Capture the cell that displays the provided text and extract its [x, y] central coordinate. 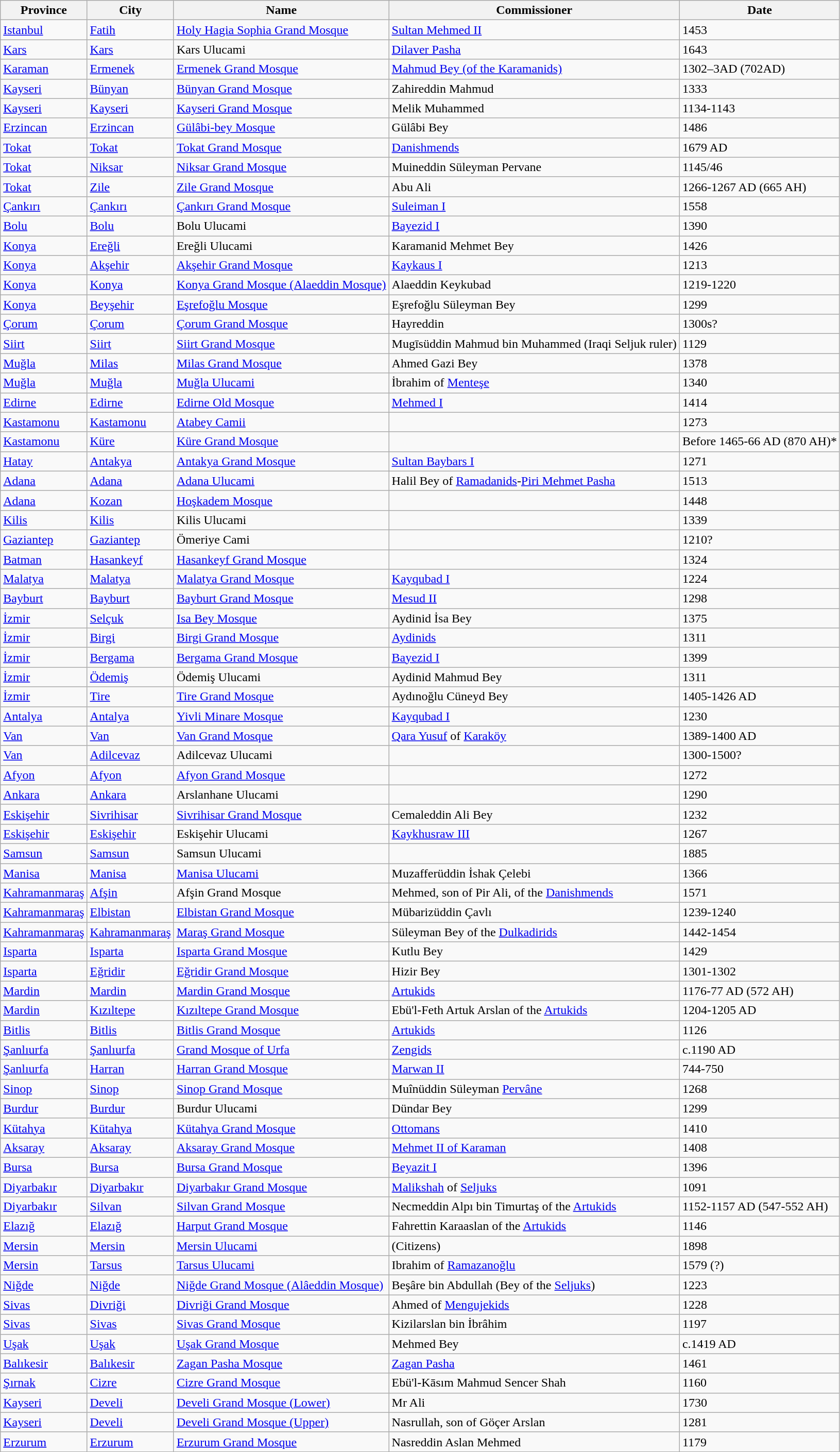
Before 1465-66 AD (870 AH)* [759, 442]
1300-1500? [759, 755]
Eğridir Grand Mosque [281, 971]
1239-1240 [759, 913]
Mehmet II of Karaman [534, 1147]
Sivas Grand Mosque [281, 1324]
Divriği Grand Mosque [281, 1305]
Antakya [130, 461]
Abu Ali [534, 187]
1266-1267 AD (665 AH) [759, 187]
1160 [759, 1383]
Niksar [130, 167]
1885 [759, 853]
Maraş Grand Mosque [281, 932]
Küre [130, 442]
Isparta Grand Mosque [281, 952]
1219-1220 [759, 285]
Ermenek Grand Mosque [281, 69]
Kütahya Grand Mosque [281, 1128]
Karaman [44, 69]
Çankırı Grand Mosque [281, 206]
Atabey Camii [281, 422]
Ödemiş Ulucami [281, 677]
Adilcevaz [130, 755]
Edirne Old Mosque [281, 402]
1301-1302 [759, 971]
Zengids [534, 1050]
Fatih [130, 30]
Melik Muhammed [534, 108]
Uşak Grand Mosque [281, 1344]
Danishmends [534, 147]
1375 [759, 618]
Selçuk [130, 618]
Zahireddin Mahmud [534, 89]
Zile Grand Mosque [281, 187]
Süleyman Bey of the Dulkadirids [534, 932]
Niksar Grand Mosque [281, 167]
Afşin Grand Mosque [281, 893]
Ereğli Ulucami [281, 246]
1366 [759, 873]
Bünyan [130, 89]
1340 [759, 383]
Harran [130, 1069]
1410 [759, 1128]
Akşehir [130, 265]
Grand Mosque of Urfa [281, 1050]
1210? [759, 539]
Tarsus [130, 1265]
1414 [759, 402]
Bayburt Grand Mosque [281, 599]
Gülâbi Bey [534, 128]
Eğridir [130, 971]
Develi Grand Mosque (Lower) [281, 1403]
Malatya Grand Mosque [281, 579]
Manisa Ulucami [281, 873]
1271 [759, 461]
Hatay [44, 461]
Aydinids [534, 638]
Ereğli [130, 246]
Konya Grand Mosque (Alaeddin Mosque) [281, 285]
Tarsus Ulucami [281, 1265]
Qara Yusuf of Karaköy [534, 736]
Küre Grand Mosque [281, 442]
1290 [759, 795]
1730 [759, 1403]
İbrahim of Menteşe [534, 383]
Halil Bey of Ramadanids-Piri Mehmet Pasha [534, 481]
Alaeddin Keykubad [534, 285]
Hasankeyf Grand Mosque [281, 559]
Divriği [130, 1305]
Hasankeyf [130, 559]
Aydinid İsa Bey [534, 618]
Nasrullah, son of Göçer Arslan [534, 1422]
Milas Grand Mosque [281, 363]
1224 [759, 579]
Mehmed I [534, 402]
Eşrefoğlu Süleyman Bey [534, 305]
1232 [759, 814]
1300s? [759, 324]
Ebü'l-Feth Artuk Arslan of the Artukids [534, 1010]
744-750 [759, 1069]
Beşâre bin Abdullah (Bey of the Seljuks) [534, 1285]
1426 [759, 246]
City [130, 10]
Aksaray Grand Mosque [281, 1147]
1442-1454 [759, 932]
1405-1426 AD [759, 697]
c.1190 AD [759, 1050]
1223 [759, 1285]
Karamanid Mehmet Bey [534, 246]
Harput Grand Mosque [281, 1226]
Marwan II [534, 1069]
Bergama Grand Mosque [281, 657]
Beyazit I [534, 1167]
Silvan Grand Mosque [281, 1207]
1399 [759, 657]
Istanbul [44, 30]
Bünyan Grand Mosque [281, 89]
Mardin Grand Mosque [281, 991]
1176-77 AD (572 AH) [759, 991]
Tire [130, 697]
Kilis Ulucami [281, 520]
Antakya Grand Mosque [281, 461]
Kars Ulucami [281, 49]
Muzafferüddin İshak Çelebi [534, 873]
Necmeddin Alpı bin Timurtaş of the Artukids [534, 1207]
Cizre Grand Mosque [281, 1383]
1333 [759, 89]
Date [759, 10]
Ottomans [534, 1128]
1339 [759, 520]
1272 [759, 775]
1126 [759, 1030]
c.1419 AD [759, 1344]
Hoşkadem Mosque [281, 500]
Mesud II [534, 599]
Adilcevaz Ulucami [281, 755]
Gülâbi-bey Mosque [281, 128]
1179 [759, 1442]
Bitlis Grand Mosque [281, 1030]
Ermenek [130, 69]
Silvan [130, 1207]
Afşin [130, 893]
1643 [759, 49]
Ödemiş [130, 677]
Afyon Grand Mosque [281, 775]
1396 [759, 1167]
Mehmed, son of Pir Ali, of the Danishmends [534, 893]
Muineddin Süleyman Pervane [534, 167]
1145/46 [759, 167]
Muğla Ulucami [281, 383]
1228 [759, 1305]
Ömeriye Cami [281, 539]
Harran Grand Mosque [281, 1069]
Şırnak [44, 1383]
Ahmed Gazi Bey [534, 363]
1579 (?) [759, 1265]
1152-1157 AD (547-552 AH) [759, 1207]
Mahmud Bey (of the Karamanids) [534, 69]
Eskişehir Ulucami [281, 834]
Mugīsüddin Mahmud bin Muhammed (Iraqi Seljuk ruler) [534, 344]
Kaykhusraw III [534, 834]
Birgi [130, 638]
Isa Bey Mosque [281, 618]
Erzurum Grand Mosque [281, 1442]
Suleiman I [534, 206]
1267 [759, 834]
Zagan Pasha Mosque [281, 1363]
Kutlu Bey [534, 952]
Sivrihisar Grand Mosque [281, 814]
1134-1143 [759, 108]
1213 [759, 265]
Fahrettin Karaaslan of the Artukids [534, 1226]
Batman [44, 559]
1204-1205 AD [759, 1010]
Kozan [130, 500]
Niğde Grand Mosque (Alâeddin Mosque) [281, 1285]
Holy Hagia Sophia Grand Mosque [281, 30]
Name [281, 10]
Elbistan Grand Mosque [281, 913]
1448 [759, 500]
1268 [759, 1089]
Kızıltepe Grand Mosque [281, 1010]
1558 [759, 206]
1513 [759, 481]
1390 [759, 226]
Zile [130, 187]
Burdur Ulucami [281, 1108]
Aydınoğlu Cüneyd Bey [534, 697]
1281 [759, 1422]
1146 [759, 1226]
Kayseri Grand Mosque [281, 108]
Nasreddin Aslan Mehmed [534, 1442]
Sinop Grand Mosque [281, 1089]
Ahmed of Mengujekids [534, 1305]
Develi Grand Mosque (Upper) [281, 1422]
1378 [759, 363]
Tokat Grand Mosque [281, 147]
Hizir Bey [534, 971]
Sultan Baybars I [534, 461]
Bolu Ulucami [281, 226]
Sivrihisar [130, 814]
Province [44, 10]
1453 [759, 30]
Zagan Pasha [534, 1363]
Akşehir Grand Mosque [281, 265]
(Citizens) [534, 1246]
Kızıltepe [130, 1010]
Kizilarslan bin İbrâhim [534, 1324]
Birgi Grand Mosque [281, 638]
Tire Grand Mosque [281, 697]
1461 [759, 1363]
Mübarizüddin Çavlı [534, 913]
1429 [759, 952]
Muînüddin Süleyman Pervâne [534, 1089]
Arslanhane Ulucami [281, 795]
Cizre [130, 1383]
Sultan Mehmed II [534, 30]
1324 [759, 559]
Dündar Bey [534, 1108]
Yivli Minare Mosque [281, 716]
1230 [759, 716]
1273 [759, 422]
Çorum Grand Mosque [281, 324]
Bursa Grand Mosque [281, 1167]
1486 [759, 128]
Siirt Grand Mosque [281, 344]
Mersin Ulucami [281, 1246]
Commissioner [534, 10]
Van Grand Mosque [281, 736]
1091 [759, 1187]
1197 [759, 1324]
Eşrefoğlu Mosque [281, 305]
1898 [759, 1246]
1571 [759, 893]
Milas [130, 363]
1389-1400 AD [759, 736]
Malikshah of Seljuks [534, 1187]
Diyarbakır Grand Mosque [281, 1187]
Hayreddin [534, 324]
Ebü'l-Kāsım Mahmud Sencer Shah [534, 1383]
Kaykaus I [534, 265]
Adana Ulucami [281, 481]
Bergama [130, 657]
Aydinid Mahmud Bey [534, 677]
1408 [759, 1147]
1679 AD [759, 147]
1298 [759, 599]
Mehmed Bey [534, 1344]
1302–3AD (702AD) [759, 69]
Cemaleddin Ali Bey [534, 814]
Mr Ali [534, 1403]
Ibrahim of Ramazanoğlu [534, 1265]
Beyşehir [130, 305]
Samsun Ulucami [281, 853]
1129 [759, 344]
Dilaver Pasha [534, 49]
Elbistan [130, 913]
